Detect which cell encompasses the target text, then output its [x, y] center coordinate. 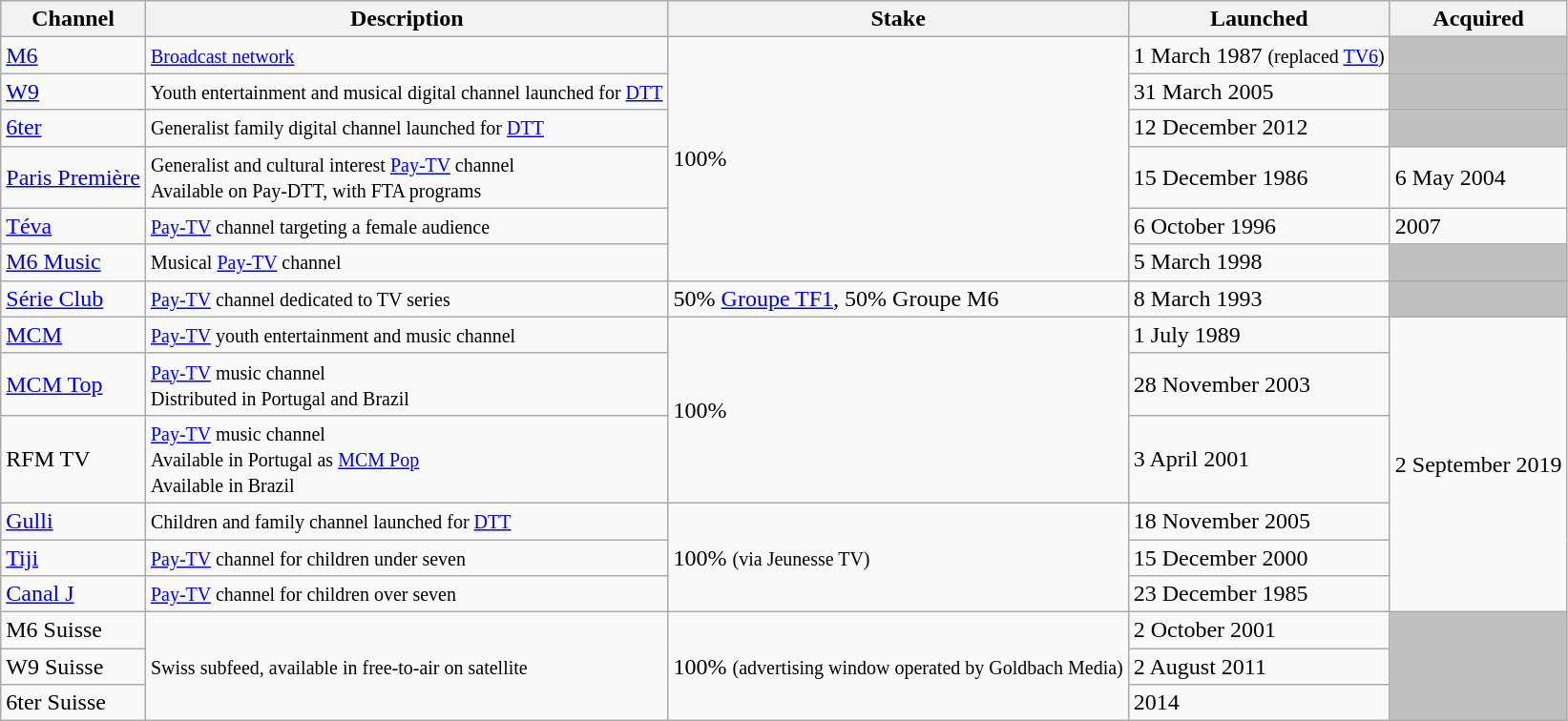
Série Club [73, 299]
W9 [73, 92]
Pay-TV channel for children over seven [407, 594]
6 May 2004 [1478, 177]
50% Groupe TF1, 50% Groupe M6 [898, 299]
Swiss subfeed, available in free-to-air on satellite [407, 667]
6 October 1996 [1259, 226]
M6 Suisse [73, 630]
28 November 2003 [1259, 383]
Pay-TV youth entertainment and music channel [407, 335]
M6 [73, 55]
Pay-TV channel dedicated to TV series [407, 299]
MCM Top [73, 383]
2 August 2011 [1259, 667]
100% (via Jeunesse TV) [898, 557]
2 September 2019 [1478, 463]
5 March 1998 [1259, 262]
Musical Pay-TV channel [407, 262]
W9 Suisse [73, 667]
2014 [1259, 703]
Canal J [73, 594]
Children and family channel launched for DTT [407, 521]
3 April 2001 [1259, 459]
Youth entertainment and musical digital channel launched for DTT [407, 92]
15 December 1986 [1259, 177]
23 December 1985 [1259, 594]
6ter [73, 128]
Gulli [73, 521]
Generalist family digital channel launched for DTT [407, 128]
Acquired [1478, 19]
1 March 1987 (replaced TV6) [1259, 55]
2 October 2001 [1259, 630]
Paris Première [73, 177]
12 December 2012 [1259, 128]
15 December 2000 [1259, 558]
Stake [898, 19]
Tiji [73, 558]
Description [407, 19]
100% (advertising window operated by Goldbach Media) [898, 667]
6ter Suisse [73, 703]
Broadcast network [407, 55]
Pay-TV channel targeting a female audience [407, 226]
Téva [73, 226]
M6 Music [73, 262]
Generalist and cultural interest Pay-TV channelAvailable on Pay-DTT, with FTA programs [407, 177]
8 March 1993 [1259, 299]
1 July 1989 [1259, 335]
Pay-TV music channelDistributed in Portugal and Brazil [407, 383]
Pay-TV music channelAvailable in Portugal as MCM PopAvailable in Brazil [407, 459]
18 November 2005 [1259, 521]
MCM [73, 335]
Channel [73, 19]
Launched [1259, 19]
2007 [1478, 226]
31 March 2005 [1259, 92]
Pay-TV channel for children under seven [407, 558]
RFM TV [73, 459]
